Capture the cell that displays the provided text and extract its (x, y) central coordinate. 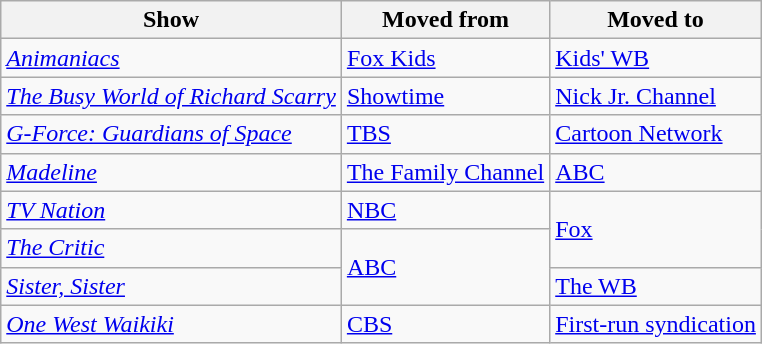
TBS (445, 134)
NBC (445, 210)
Animaniacs (172, 58)
TV Nation (172, 210)
The Busy World of Richard Scarry (172, 96)
First-run syndication (656, 324)
Fox (656, 229)
Madeline (172, 172)
Kids' WB (656, 58)
Cartoon Network (656, 134)
One West Waikiki (172, 324)
The WB (656, 286)
Nick Jr. Channel (656, 96)
The Critic (172, 248)
Showtime (445, 96)
Sister, Sister (172, 286)
Show (172, 20)
The Family Channel (445, 172)
G-Force: Guardians of Space (172, 134)
CBS (445, 324)
Fox Kids (445, 58)
Moved from (445, 20)
Moved to (656, 20)
